Locate the cell with the specified text and output its (x, y) center coordinate. 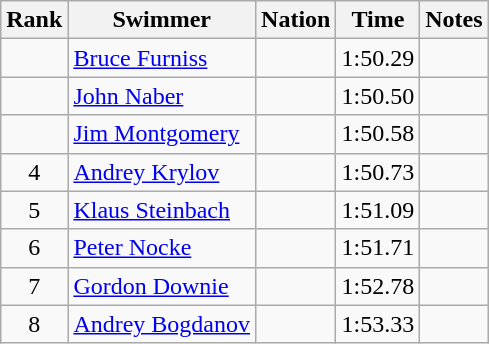
Klaus Steinbach (162, 210)
Bruce Furniss (162, 58)
Nation (296, 20)
1:50.29 (378, 58)
Andrey Krylov (162, 172)
1:50.58 (378, 134)
Time (378, 20)
6 (34, 248)
John Naber (162, 96)
Rank (34, 20)
Jim Montgomery (162, 134)
Gordon Downie (162, 286)
1:50.50 (378, 96)
1:51.71 (378, 248)
4 (34, 172)
7 (34, 286)
5 (34, 210)
Notes (454, 20)
1:51.09 (378, 210)
Peter Nocke (162, 248)
1:53.33 (378, 324)
Andrey Bogdanov (162, 324)
8 (34, 324)
Swimmer (162, 20)
1:52.78 (378, 286)
1:50.73 (378, 172)
